Identify which cell holds the provided text, then report its (x, y) central coordinate. 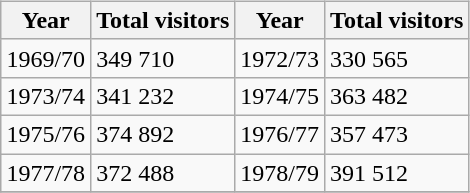
391 512 (397, 173)
341 232 (163, 96)
1969/70 (46, 58)
349 710 (163, 58)
330 565 (397, 58)
372 488 (163, 173)
1975/76 (46, 134)
357 473 (397, 134)
1977/78 (46, 173)
363 482 (397, 96)
1976/77 (280, 134)
1973/74 (46, 96)
1974/75 (280, 96)
1978/79 (280, 173)
374 892 (163, 134)
1972/73 (280, 58)
